Provide the [x, y] coordinate of the cell's center where the given text is located.  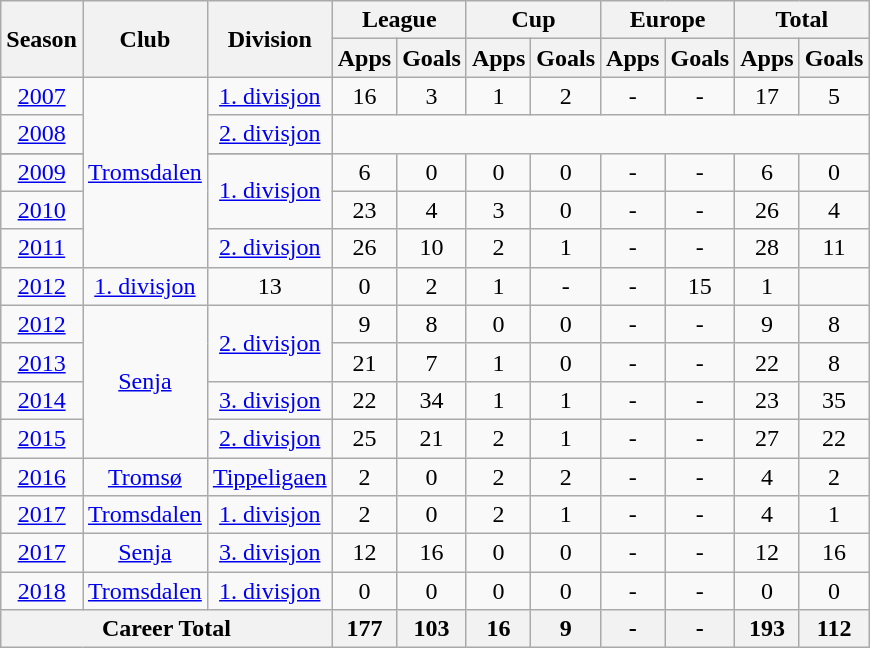
Cup [533, 20]
Career Total [166, 629]
7 [432, 362]
112 [834, 629]
2016 [42, 477]
Tromsø [144, 477]
5 [834, 96]
28 [767, 248]
17 [767, 96]
2008 [42, 134]
2015 [42, 438]
177 [364, 629]
2018 [42, 591]
Tippeligaen [270, 477]
13 [270, 286]
Total [802, 20]
2013 [42, 362]
2011 [42, 248]
103 [432, 629]
25 [364, 438]
193 [767, 629]
Division [270, 39]
35 [834, 400]
2009 [42, 172]
34 [432, 400]
Europe [668, 20]
Club [144, 39]
League [399, 20]
2010 [42, 210]
2007 [42, 96]
15 [700, 286]
Season [42, 39]
10 [432, 248]
11 [834, 248]
2014 [42, 400]
27 [767, 438]
